Determine the (X, Y) coordinate at the center of the cell enclosing the given text.  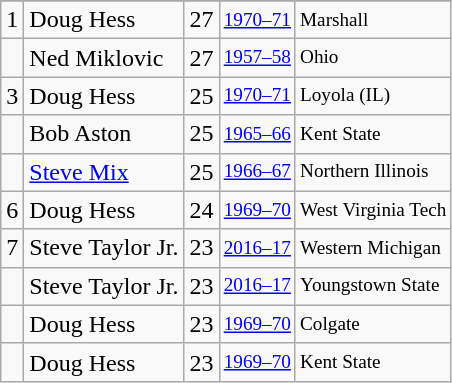
Ohio (372, 58)
Steve Mix (104, 172)
3 (12, 96)
West Virginia Tech (372, 210)
24 (202, 210)
Colgate (372, 324)
Ned Miklovic (104, 58)
7 (12, 248)
1957–58 (257, 58)
1965–66 (257, 134)
1966–67 (257, 172)
Marshall (372, 20)
6 (12, 210)
1 (12, 20)
Bob Aston (104, 134)
Northern Illinois (372, 172)
Youngstown State (372, 286)
Western Michigan (372, 248)
Loyola (IL) (372, 96)
